Return [x, y] of the center of cell containing provided text 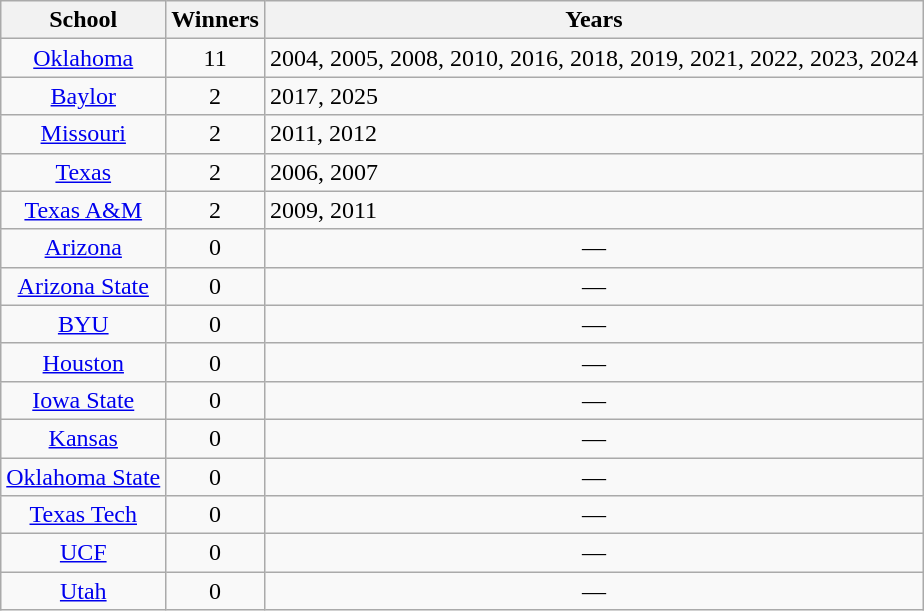
UCF [84, 553]
School [84, 20]
Winners [216, 20]
Utah [84, 591]
Oklahoma State [84, 477]
Kansas [84, 438]
Iowa State [84, 400]
2009, 2011 [594, 210]
BYU [84, 324]
2006, 2007 [594, 172]
Texas A&M [84, 210]
Texas Tech [84, 515]
2004, 2005, 2008, 2010, 2016, 2018, 2019, 2021, 2022, 2023, 2024 [594, 58]
2011, 2012 [594, 134]
11 [216, 58]
Houston [84, 362]
Years [594, 20]
Baylor [84, 96]
Oklahoma [84, 58]
Texas [84, 172]
Missouri [84, 134]
Arizona [84, 248]
2017, 2025 [594, 96]
Arizona State [84, 286]
